Locate the cell with the specified text and output its [X, Y] center coordinate. 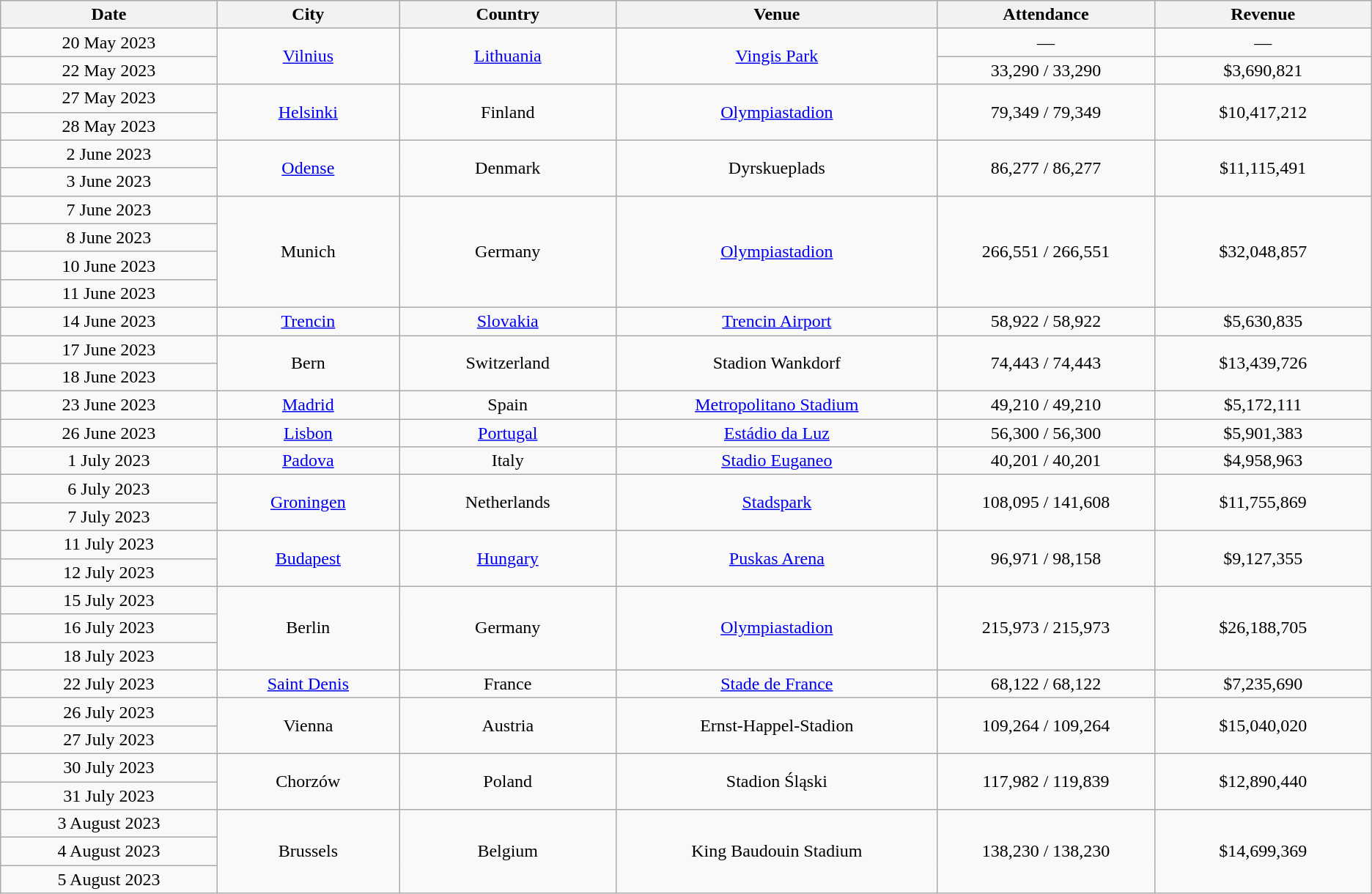
$7,235,690 [1263, 684]
40,201 / 40,201 [1046, 461]
138,230 / 138,230 [1046, 851]
26 June 2023 [108, 433]
Venue [777, 15]
109,264 / 109,264 [1046, 725]
Stadspark [777, 503]
Denmark [508, 168]
Lisbon [308, 433]
Spain [508, 405]
Saint Denis [308, 684]
Poland [508, 781]
Vienna [308, 725]
Padova [308, 461]
Brussels [308, 851]
Groningen [308, 503]
Italy [508, 461]
Netherlands [508, 503]
215,973 / 215,973 [1046, 628]
20 May 2023 [108, 43]
Metropolitano Stadium [777, 405]
1 July 2023 [108, 461]
Ernst-Happel-Stadion [777, 725]
Vingis Park [777, 56]
Vilnius [308, 56]
Attendance [1046, 15]
27 May 2023 [108, 98]
3 June 2023 [108, 182]
15 July 2023 [108, 600]
Hungary [508, 558]
8 June 2023 [108, 237]
Helsinki [308, 112]
Stade de France [777, 684]
Dyrskueplads [777, 168]
$13,439,726 [1263, 363]
Odense [308, 168]
266,551 / 266,551 [1046, 251]
King Baudouin Stadium [777, 851]
68,122 / 68,122 [1046, 684]
Estádio da Luz [777, 433]
Switzerland [508, 363]
Munich [308, 251]
74,443 / 74,443 [1046, 363]
108,095 / 141,608 [1046, 503]
$14,699,369 [1263, 851]
$12,890,440 [1263, 781]
$5,630,835 [1263, 321]
Berlin [308, 628]
Bern [308, 363]
18 June 2023 [108, 377]
30 July 2023 [108, 767]
Stadion Wankdorf [777, 363]
$5,172,111 [1263, 405]
26 July 2023 [108, 712]
86,277 / 86,277 [1046, 168]
Trencin [308, 321]
49,210 / 49,210 [1046, 405]
Finland [508, 112]
$11,115,491 [1263, 168]
5 August 2023 [108, 879]
$15,040,020 [1263, 725]
11 June 2023 [108, 293]
2 June 2023 [108, 154]
Revenue [1263, 15]
31 July 2023 [108, 795]
Puskas Arena [777, 558]
7 July 2023 [108, 517]
Madrid [308, 405]
22 July 2023 [108, 684]
23 June 2023 [108, 405]
Stadion Śląski [777, 781]
Date [108, 15]
12 July 2023 [108, 572]
16 July 2023 [108, 628]
$4,958,963 [1263, 461]
$5,901,383 [1263, 433]
Budapest [308, 558]
Austria [508, 725]
Belgium [508, 851]
33,290 / 33,290 [1046, 70]
$9,127,355 [1263, 558]
Portugal [508, 433]
Trencin Airport [777, 321]
Lithuania [508, 56]
96,971 / 98,158 [1046, 558]
City [308, 15]
$10,417,212 [1263, 112]
3 August 2023 [108, 824]
22 May 2023 [108, 70]
$11,755,869 [1263, 503]
Country [508, 15]
4 August 2023 [108, 851]
27 July 2023 [108, 739]
11 July 2023 [108, 544]
Chorzów [308, 781]
10 June 2023 [108, 265]
14 June 2023 [108, 321]
France [508, 684]
7 June 2023 [108, 210]
Stadio Euganeo [777, 461]
28 May 2023 [108, 126]
6 July 2023 [108, 489]
58,922 / 58,922 [1046, 321]
18 July 2023 [108, 656]
17 June 2023 [108, 350]
56,300 / 56,300 [1046, 433]
79,349 / 79,349 [1046, 112]
$3,690,821 [1263, 70]
$26,188,705 [1263, 628]
Slovakia [508, 321]
117,982 / 119,839 [1046, 781]
$32,048,857 [1263, 251]
